Identify which cell holds the provided text, then report its [X, Y] central coordinate. 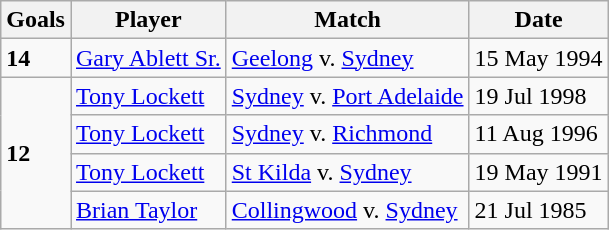
Sydney v. Richmond [348, 134]
Player [148, 20]
19 Jul 1998 [538, 96]
Geelong v. Sydney [348, 58]
21 Jul 1985 [538, 210]
11 Aug 1996 [538, 134]
19 May 1991 [538, 172]
Date [538, 20]
Goals [36, 20]
15 May 1994 [538, 58]
Collingwood v. Sydney [348, 210]
14 [36, 58]
12 [36, 153]
Sydney v. Port Adelaide [348, 96]
Brian Taylor [148, 210]
Match [348, 20]
Gary Ablett Sr. [148, 58]
St Kilda v. Sydney [348, 172]
